Identify which cell holds the provided text, then report its [X, Y] central coordinate. 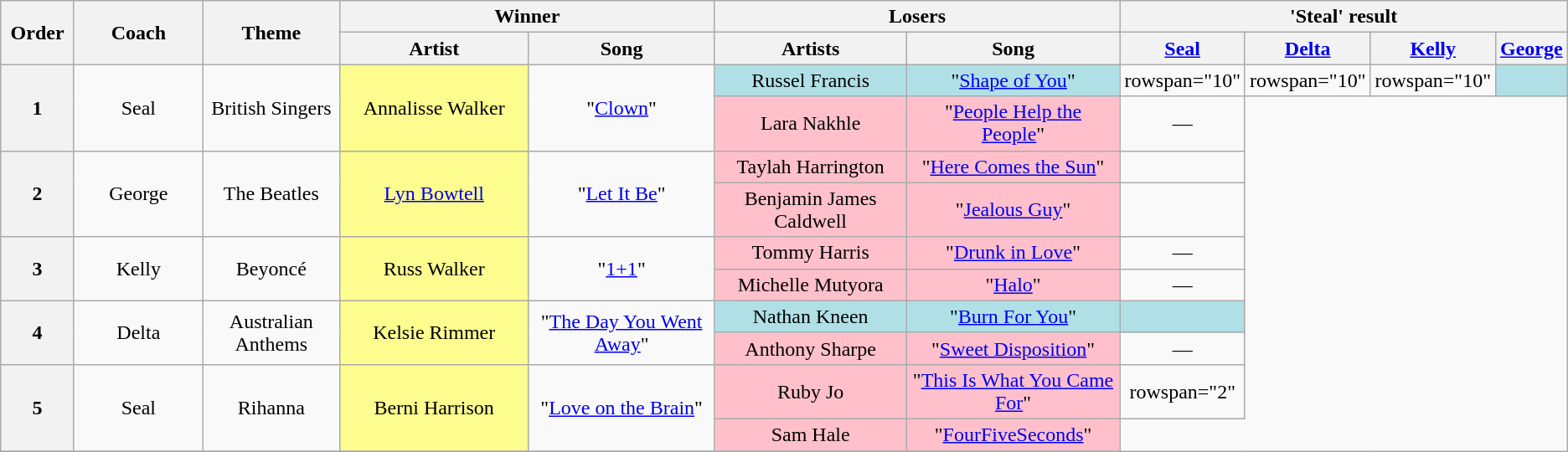
"FourFiveSeconds" [1014, 434]
Berni Harrison [434, 407]
Losers [917, 17]
"Drunk in Love" [1014, 253]
Sam Hale [811, 434]
Tommy Harris [811, 253]
"Let It Be" [622, 194]
Anthony Sharpe [811, 348]
Australian Anthems [271, 332]
"Jealous Guy" [1014, 209]
British Singers [271, 107]
Artists [811, 49]
Russ Walker [434, 269]
"Burn For You" [1014, 316]
Benjamin James Caldwell [811, 209]
rowspan="2" [1183, 392]
"Clown" [622, 107]
Taylah Harrington [811, 167]
"Here Comes the Sun" [1014, 167]
4 [38, 332]
Lara Nakhle [811, 124]
Artist [434, 49]
Nathan Kneen [811, 316]
"Love on the Brain" [622, 407]
Theme [271, 33]
'Steal' result [1344, 17]
Lyn Bowtell [434, 194]
"Shape of You" [1014, 80]
Rihanna [271, 407]
Ruby Jo [811, 392]
Order [38, 33]
"The Day You Went Away" [622, 332]
3 [38, 269]
1 [38, 107]
Annalisse Walker [434, 107]
Russel Francis [811, 80]
"People Help the People" [1014, 124]
The Beatles [271, 194]
Michelle Mutyora [811, 285]
Winner [527, 17]
"Sweet Disposition" [1014, 348]
Coach [138, 33]
Beyoncé [271, 269]
5 [38, 407]
"Halo" [1014, 285]
"This Is What You Came For" [1014, 392]
2 [38, 194]
Kelsie Rimmer [434, 332]
"1+1" [622, 269]
